Locate the cell with the specified text and output its (x, y) center coordinate. 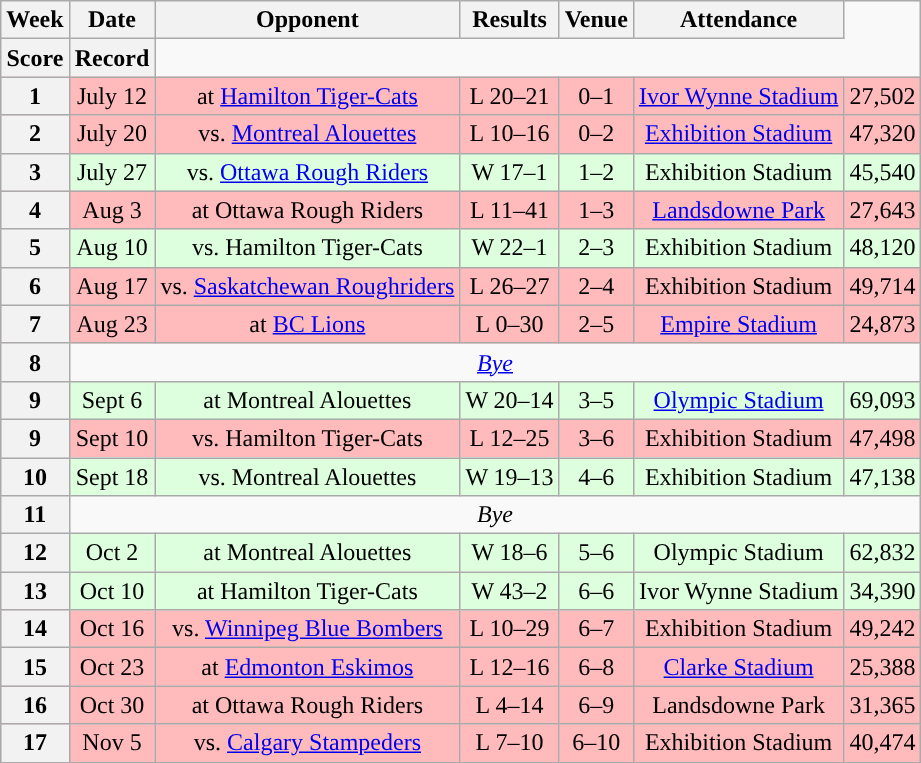
at BC Lions (308, 324)
3 (35, 172)
L 10–16 (510, 134)
10 (35, 477)
Empire Stadium (738, 324)
Oct 30 (112, 705)
W 17–1 (510, 172)
47,498 (882, 438)
Clarke Stadium (738, 667)
6–8 (596, 667)
1–2 (596, 172)
6–10 (596, 743)
Record (112, 58)
W 22–1 (510, 248)
W 19–13 (510, 477)
69,093 (882, 400)
62,832 (882, 553)
Oct 23 (112, 667)
4 (35, 210)
49,242 (882, 629)
1–3 (596, 210)
Week (35, 20)
15 (35, 667)
L 4–14 (510, 705)
Oct 2 (112, 553)
L 10–29 (510, 629)
40,474 (882, 743)
Score (35, 58)
2–3 (596, 248)
17 (35, 743)
Opponent (308, 20)
47,138 (882, 477)
Aug 3 (112, 210)
2 (35, 134)
Oct 16 (112, 629)
49,714 (882, 286)
27,502 (882, 96)
0–1 (596, 96)
Oct 10 (112, 591)
Sept 6 (112, 400)
6–7 (596, 629)
July 27 (112, 172)
vs. Calgary Stampeders (308, 743)
vs. Ottawa Rough Riders (308, 172)
Date (112, 20)
4–6 (596, 477)
31,365 (882, 705)
Venue (596, 20)
July 20 (112, 134)
W 18–6 (510, 553)
L 0–30 (510, 324)
27,643 (882, 210)
13 (35, 591)
14 (35, 629)
8 (35, 362)
12 (35, 553)
3–6 (596, 438)
W 43–2 (510, 591)
Sept 10 (112, 438)
6–9 (596, 705)
Aug 23 (112, 324)
Attendance (738, 20)
45,540 (882, 172)
0–2 (596, 134)
L 12–16 (510, 667)
3–5 (596, 400)
L 20–21 (510, 96)
16 (35, 705)
6 (35, 286)
7 (35, 324)
Results (510, 20)
L 12–25 (510, 438)
L 7–10 (510, 743)
34,390 (882, 591)
11 (35, 515)
2–5 (596, 324)
vs. Saskatchewan Roughriders (308, 286)
24,873 (882, 324)
2–4 (596, 286)
Aug 10 (112, 248)
48,120 (882, 248)
Sept 18 (112, 477)
6–6 (596, 591)
at Edmonton Eskimos (308, 667)
47,320 (882, 134)
1 (35, 96)
5–6 (596, 553)
L 11–41 (510, 210)
25,388 (882, 667)
vs. Winnipeg Blue Bombers (308, 629)
July 12 (112, 96)
Aug 17 (112, 286)
L 26–27 (510, 286)
5 (35, 248)
Nov 5 (112, 743)
W 20–14 (510, 400)
